Extract the [X, Y] coordinate from the center of the cell holding the provided text.  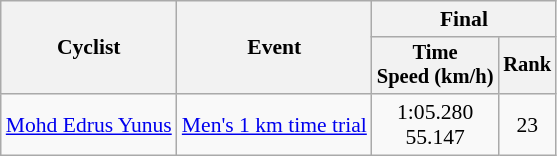
Mohd Edrus Yunus [89, 124]
Men's 1 km time trial [274, 124]
Rank [527, 66]
Cyclist [89, 48]
1:05.28055.147 [436, 124]
23 [527, 124]
Final [464, 19]
Event [274, 48]
TimeSpeed (km/h) [436, 66]
